Output the (x, y) coordinate of the center of the cell containing the given text.  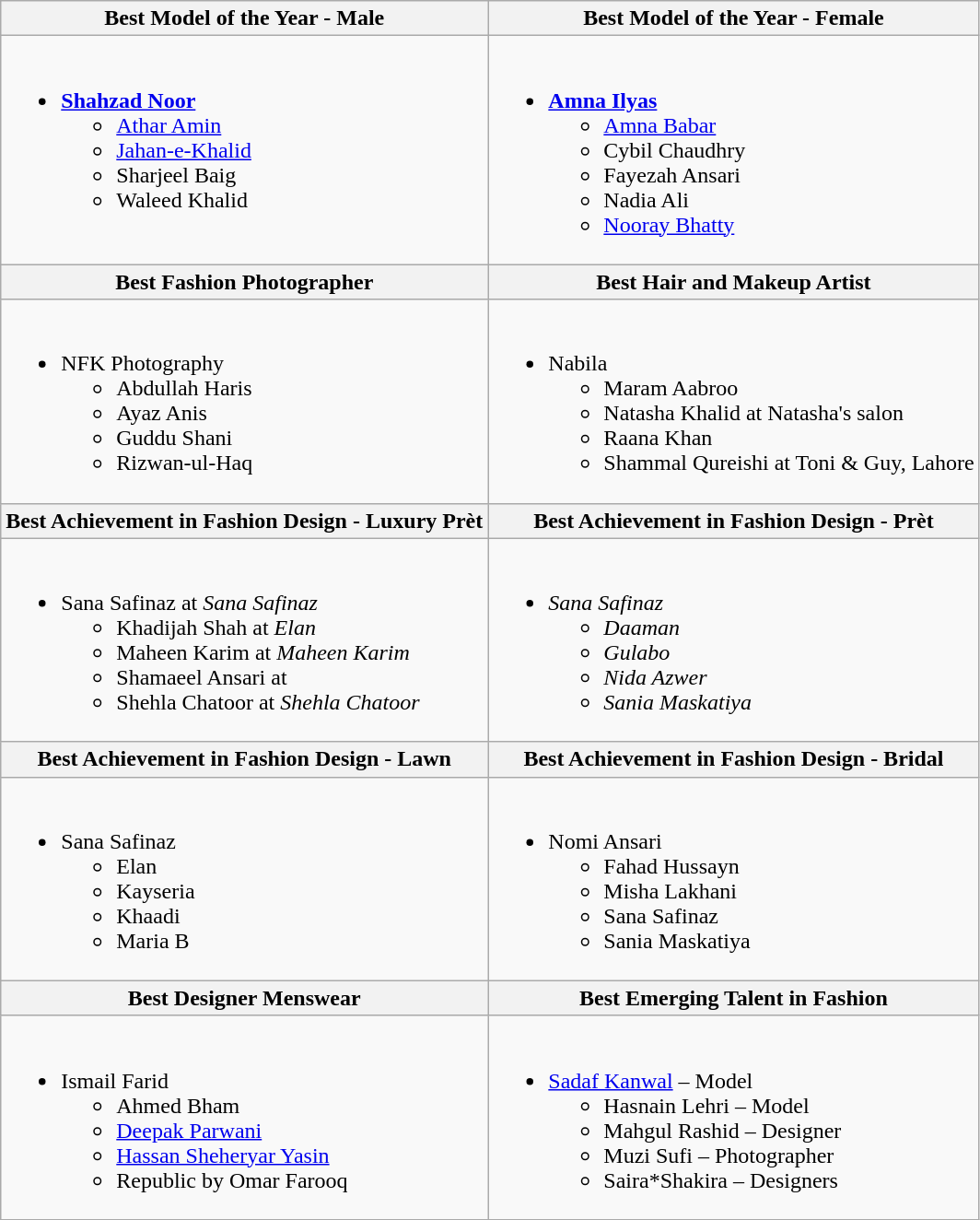
Best Emerging Talent in Fashion (733, 998)
Best Designer Menswear (245, 998)
NabilaMaram AabrooNatasha Khalid at Natasha's salonRaana KhanShammal Qureishi at Toni & Guy, Lahore (733, 402)
Sadaf Kanwal – ModelHasnain Lehri – ModelMahgul Rashid – DesignerMuzi Sufi – PhotographerSaira*Shakira – Designers (733, 1117)
Amna IlyasAmna BabarCybil ChaudhryFayezah AnsariNadia AliNooray Bhatty (733, 150)
Best Model of the Year - Male (245, 18)
Sana SafinazElanKayseriaKhaadiMaria B (245, 879)
NFK PhotographyAbdullah HarisAyaz AnisGuddu ShaniRizwan-ul-Haq (245, 402)
Best Model of the Year - Female (733, 18)
Nomi AnsariFahad HussaynMisha LakhaniSana SafinazSania Maskatiya (733, 879)
Best Achievement in Fashion Design - Prèt (733, 521)
Best Achievement in Fashion Design - Lawn (245, 759)
Sana Safinaz at Sana SafinazKhadijah Shah at ElanMaheen Karim at Maheen KarimShamaeel Ansari at Shehla Chatoor at Shehla Chatoor (245, 639)
Ismail FaridAhmed BhamDeepak ParwaniHassan Sheheryar YasinRepublic by Omar Farooq (245, 1117)
Best Hair and Makeup Artist (733, 282)
Best Achievement in Fashion Design - Bridal (733, 759)
Sana SafinazDaamanGulaboNida AzwerSania Maskatiya (733, 639)
Best Achievement in Fashion Design - Luxury Prèt (245, 521)
Best Fashion Photographer (245, 282)
Shahzad NoorAthar AminJahan-e-KhalidSharjeel BaigWaleed Khalid (245, 150)
